Detect which cell encompasses the target text, then output its [x, y] center coordinate. 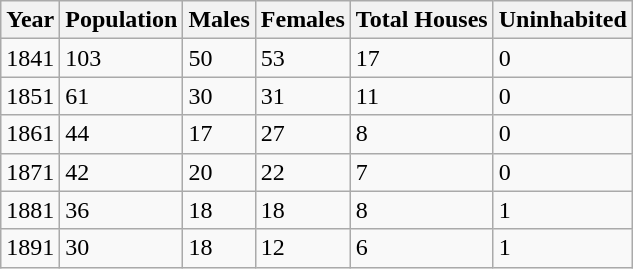
36 [122, 210]
7 [422, 172]
103 [122, 58]
50 [219, 58]
53 [302, 58]
1881 [30, 210]
1871 [30, 172]
Females [302, 20]
1861 [30, 134]
31 [302, 96]
20 [219, 172]
27 [302, 134]
Year [30, 20]
Uninhabited [562, 20]
1841 [30, 58]
22 [302, 172]
42 [122, 172]
6 [422, 248]
11 [422, 96]
1891 [30, 248]
1851 [30, 96]
Population [122, 20]
12 [302, 248]
Total Houses [422, 20]
61 [122, 96]
Males [219, 20]
44 [122, 134]
